For the text-containing cell, return its midpoint in [x, y] coordinate format. 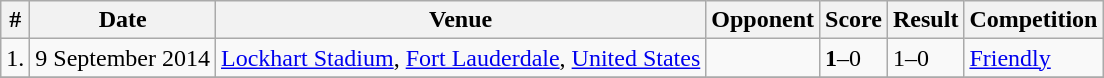
Score [854, 20]
# [16, 20]
9 September 2014 [123, 58]
Opponent [763, 20]
1. [16, 58]
Friendly [1034, 58]
Result [926, 20]
Competition [1034, 20]
Date [123, 20]
Lockhart Stadium, Fort Lauderdale, United States [461, 58]
Venue [461, 20]
